Determine the [X, Y] coordinate at the center of the cell enclosing the given text.  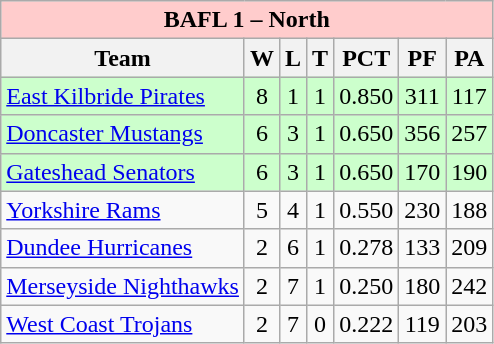
5 [262, 210]
230 [422, 210]
PCT [366, 58]
257 [470, 134]
242 [470, 286]
133 [422, 248]
0.222 [366, 324]
East Kilbride Pirates [123, 96]
117 [470, 96]
119 [422, 324]
0.250 [366, 286]
PA [470, 58]
T [320, 58]
356 [422, 134]
West Coast Trojans [123, 324]
Team [123, 58]
4 [294, 210]
PF [422, 58]
203 [470, 324]
180 [422, 286]
Dundee Hurricanes [123, 248]
L [294, 58]
0 [320, 324]
0.278 [366, 248]
8 [262, 96]
188 [470, 210]
Doncaster Mustangs [123, 134]
311 [422, 96]
Gateshead Senators [123, 172]
0.550 [366, 210]
Yorkshire Rams [123, 210]
W [262, 58]
BAFL 1 – North [247, 20]
170 [422, 172]
Merseyside Nighthawks [123, 286]
190 [470, 172]
209 [470, 248]
0.850 [366, 96]
